Extract the (x, y) coordinate from the center of the cell holding the provided text.  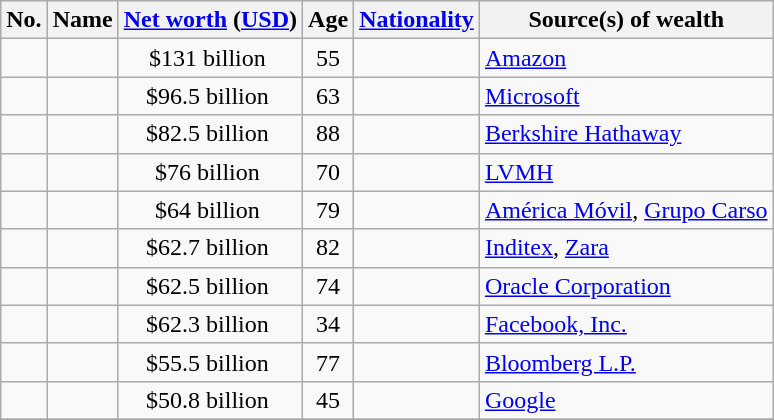
$62.5 billion (210, 286)
No. (24, 20)
63 (328, 96)
Oracle Corporation (626, 286)
$62.7 billion (210, 248)
LVMH (626, 172)
América Móvil, Grupo Carso (626, 210)
Net worth (USD) (210, 20)
$96.5 billion (210, 96)
$82.5 billion (210, 134)
88 (328, 134)
55 (328, 58)
$55.5 billion (210, 362)
82 (328, 248)
Inditex, Zara (626, 248)
$50.8 billion (210, 400)
$64 billion (210, 210)
70 (328, 172)
Berkshire Hathaway (626, 134)
$62.3 billion (210, 324)
79 (328, 210)
Microsoft (626, 96)
77 (328, 362)
Name (82, 20)
$76 billion (210, 172)
74 (328, 286)
Google (626, 400)
45 (328, 400)
34 (328, 324)
Age (328, 20)
Nationality (417, 20)
Source(s) of wealth (626, 20)
Bloomberg L.P. (626, 362)
Amazon (626, 58)
$131 billion (210, 58)
Facebook, Inc. (626, 324)
